Return the [X, Y] coordinate for the center point of the cell that contains the specified text.  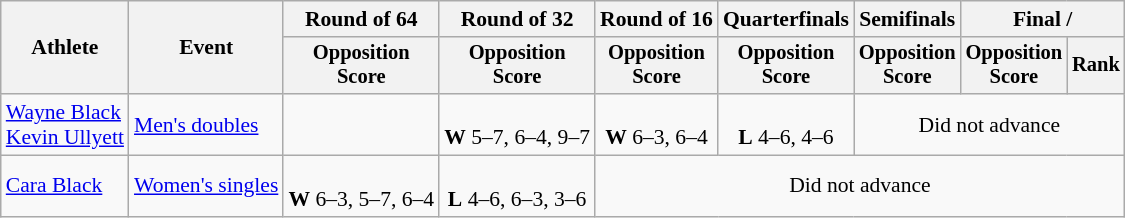
W 6–3, 5–7, 6–4 [361, 186]
Round of 32 [517, 19]
Round of 16 [656, 19]
Wayne BlackKevin Ullyett [65, 124]
Rank [1096, 66]
Women's singles [206, 186]
Event [206, 48]
Semifinals [908, 19]
Quarterfinals [786, 19]
Round of 64 [361, 19]
Final / [1043, 19]
W 5–7, 6–4, 9–7 [517, 124]
Cara Black [65, 186]
L 4–6, 4–6 [786, 124]
L 4–6, 6–3, 3–6 [517, 186]
Athlete [65, 48]
W 6–3, 6–4 [656, 124]
Men's doubles [206, 124]
